Return (x, y) of the center of cell containing provided text 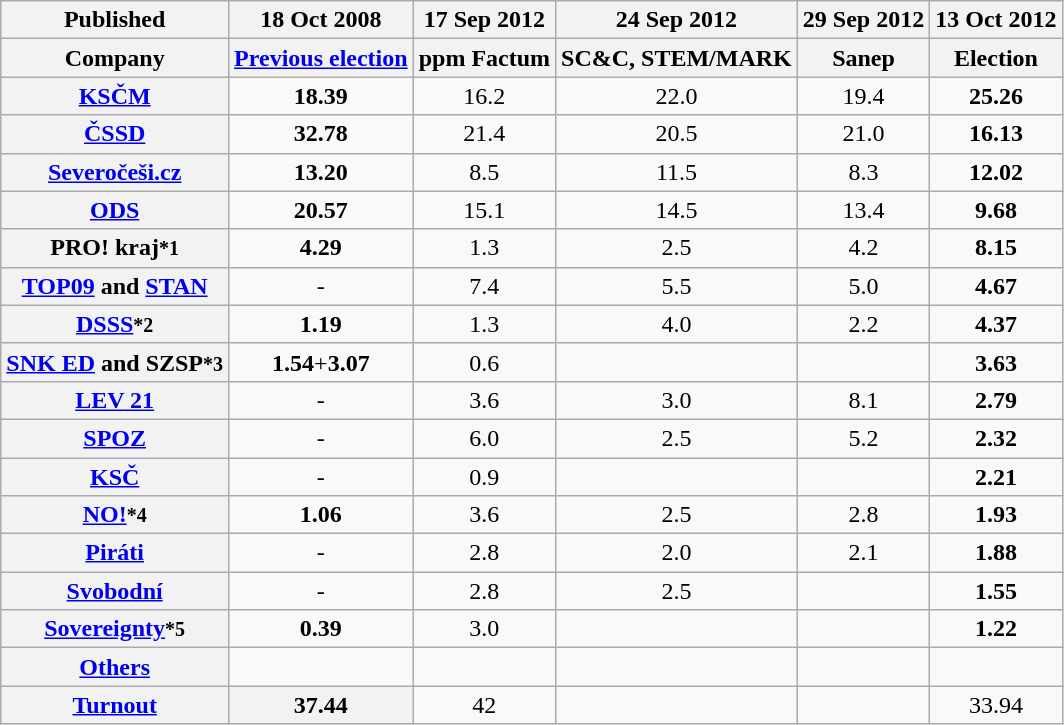
9.68 (996, 210)
2.0 (677, 553)
2.79 (996, 400)
2.2 (863, 324)
6.0 (484, 438)
25.26 (996, 96)
3.63 (996, 362)
SNK ED and SZSP*3 (115, 362)
NO!*4 (115, 515)
13.20 (322, 172)
5.5 (677, 286)
20.5 (677, 134)
8.1 (863, 400)
ppm Factum (484, 58)
8.15 (996, 248)
4.0 (677, 324)
13 Oct 2012 (996, 20)
22.0 (677, 96)
24 Sep 2012 (677, 20)
Company (115, 58)
SC&C, STEM/MARK (677, 58)
16.2 (484, 96)
19.4 (863, 96)
37.44 (322, 705)
1.55 (996, 591)
5.0 (863, 286)
LEV 21 (115, 400)
32.78 (322, 134)
1.06 (322, 515)
KSČM (115, 96)
TOP09 and STAN (115, 286)
0.9 (484, 477)
1.93 (996, 515)
8.3 (863, 172)
4.67 (996, 286)
14.5 (677, 210)
33.94 (996, 705)
Piráti (115, 553)
Sanep (863, 58)
Sovereignty*5 (115, 629)
Severočeši.cz (115, 172)
1.19 (322, 324)
17 Sep 2012 (484, 20)
Turnout (115, 705)
2.21 (996, 477)
1.88 (996, 553)
18.39 (322, 96)
13.4 (863, 210)
DSSS*2 (115, 324)
SPOZ (115, 438)
ČSSD (115, 134)
12.02 (996, 172)
42 (484, 705)
16.13 (996, 134)
20.57 (322, 210)
5.2 (863, 438)
8.5 (484, 172)
0.6 (484, 362)
4.2 (863, 248)
Election (996, 58)
Published (115, 20)
Previous election (322, 58)
0.39 (322, 629)
11.5 (677, 172)
29 Sep 2012 (863, 20)
PRO! kraj*1 (115, 248)
4.29 (322, 248)
21.0 (863, 134)
4.37 (996, 324)
21.4 (484, 134)
1.54+3.07 (322, 362)
18 Oct 2008 (322, 20)
7.4 (484, 286)
2.32 (996, 438)
KSČ (115, 477)
Others (115, 667)
2.1 (863, 553)
Svobodní (115, 591)
1.22 (996, 629)
15.1 (484, 210)
ODS (115, 210)
